Find where the given text appears and provide that cell's center as (x, y) coordinate. 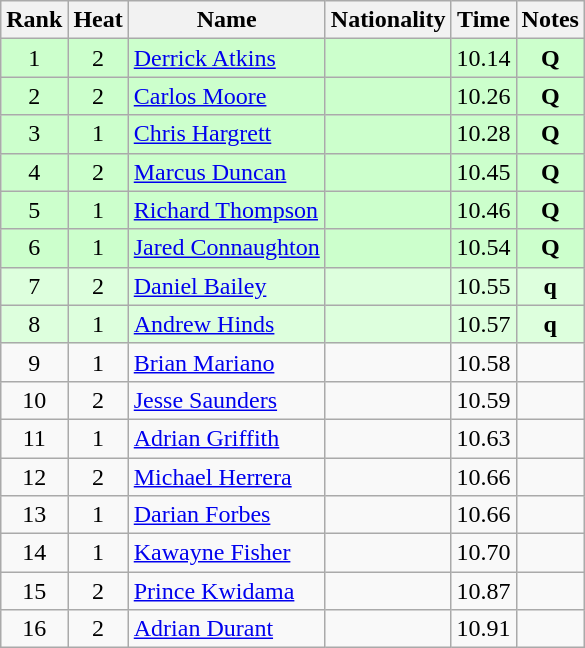
Carlos Moore (226, 96)
7 (34, 286)
Richard Thompson (226, 210)
10.58 (484, 362)
6 (34, 248)
Daniel Bailey (226, 286)
11 (34, 438)
Darian Forbes (226, 515)
10.54 (484, 248)
Chris Hargrett (226, 134)
10 (34, 400)
Marcus Duncan (226, 172)
8 (34, 324)
Derrick Atkins (226, 58)
Nationality (388, 20)
10.46 (484, 210)
9 (34, 362)
3 (34, 134)
Adrian Durant (226, 629)
Jared Connaughton (226, 248)
10.45 (484, 172)
Prince Kwidama (226, 591)
16 (34, 629)
4 (34, 172)
15 (34, 591)
10.59 (484, 400)
Time (484, 20)
10.57 (484, 324)
Adrian Griffith (226, 438)
Kawayne Fisher (226, 553)
Notes (550, 20)
5 (34, 210)
10.26 (484, 96)
13 (34, 515)
10.14 (484, 58)
10.28 (484, 134)
Andrew Hinds (226, 324)
14 (34, 553)
Heat (98, 20)
Name (226, 20)
Brian Mariano (226, 362)
10.91 (484, 629)
10.55 (484, 286)
12 (34, 477)
10.63 (484, 438)
Michael Herrera (226, 477)
10.70 (484, 553)
Rank (34, 20)
Jesse Saunders (226, 400)
10.87 (484, 591)
